Identify which cell holds the provided text, then report its (x, y) central coordinate. 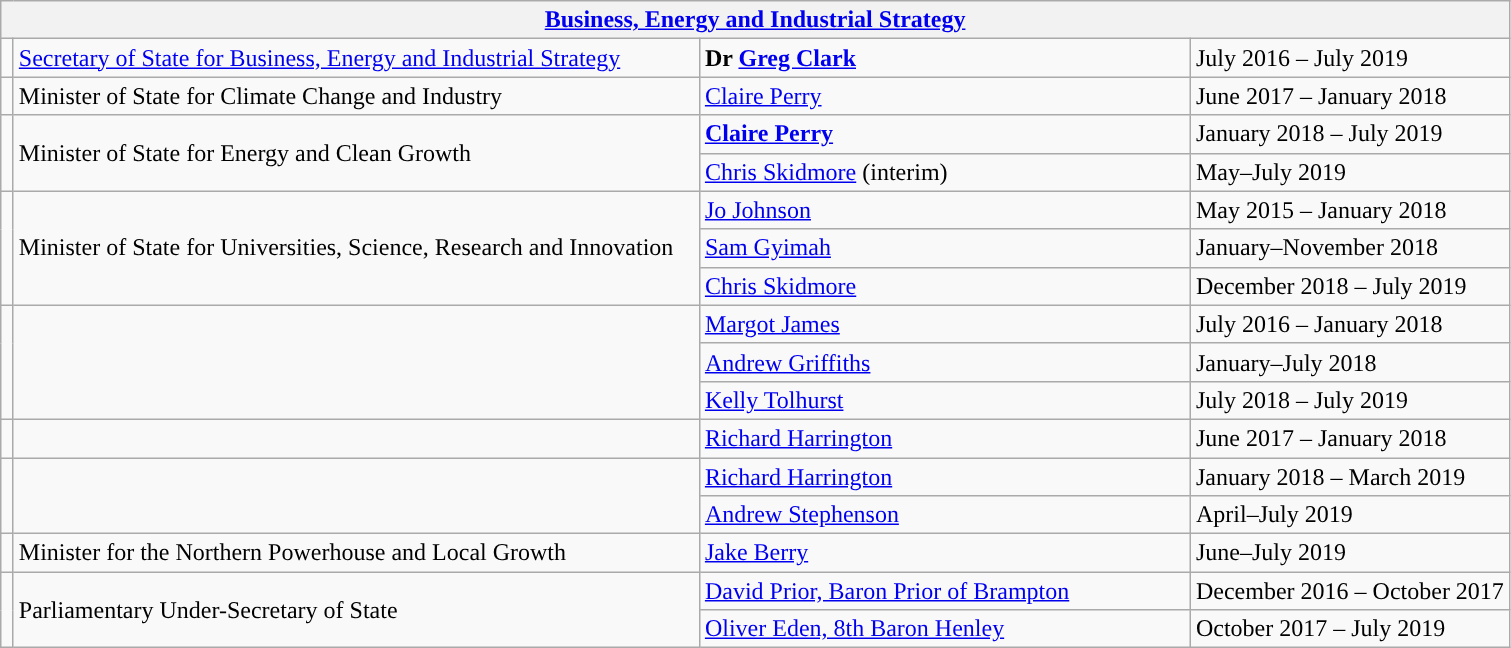
May–July 2019 (1350, 172)
Sam Gyimah (944, 248)
Dr Greg Clark (944, 58)
January 2018 – March 2019 (1350, 477)
January–November 2018 (1350, 248)
October 2017 – July 2019 (1350, 629)
Chris Skidmore (944, 286)
December 2018 – July 2019 (1350, 286)
January 2018 – July 2019 (1350, 134)
Minister of State for Climate Change and Industry (356, 96)
May 2015 – January 2018 (1350, 210)
December 2016 – October 2017 (1350, 591)
July 2018 – July 2019 (1350, 400)
Chris Skidmore (interim) (944, 172)
Margot James (944, 324)
June–July 2019 (1350, 553)
July 2016 – July 2019 (1350, 58)
Andrew Griffiths (944, 362)
Parliamentary Under-Secretary of State (356, 610)
Andrew Stephenson (944, 515)
Minister for the Northern Powerhouse and Local Growth (356, 553)
Jake Berry (944, 553)
Minister of State for Energy and Clean Growth (356, 153)
Business, Energy and Industrial Strategy (756, 20)
Minister of State for Universities, Science, Research and Innovation (356, 248)
April–July 2019 (1350, 515)
Oliver Eden, 8th Baron Henley (944, 629)
David Prior, Baron Prior of Brampton (944, 591)
Kelly Tolhurst (944, 400)
January–July 2018 (1350, 362)
Secretary of State for Business, Energy and Industrial Strategy (356, 58)
Jo Johnson (944, 210)
July 2016 – January 2018 (1350, 324)
